Identify which cell holds the provided text, then report its [x, y] central coordinate. 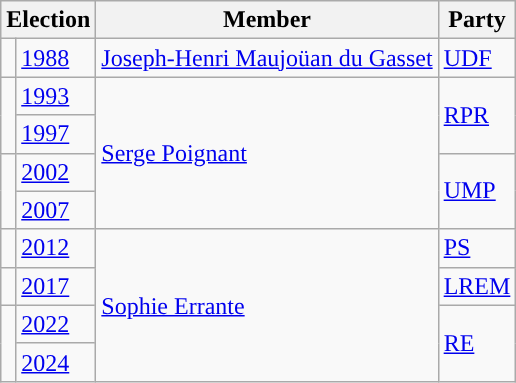
2022 [56, 324]
RE [477, 343]
PS [477, 248]
Party [477, 20]
2002 [56, 172]
2024 [56, 362]
1997 [56, 134]
UMP [477, 191]
2007 [56, 210]
UDF [477, 58]
LREM [477, 286]
Member [267, 20]
2012 [56, 248]
Joseph-Henri Maujoüan du Gasset [267, 58]
2017 [56, 286]
1993 [56, 96]
Sophie Errante [267, 305]
Election [48, 20]
Serge Poignant [267, 153]
1988 [56, 58]
RPR [477, 115]
